Pinpoint the cell where the given text exists, returning its [X, Y] midpoint coordinate. 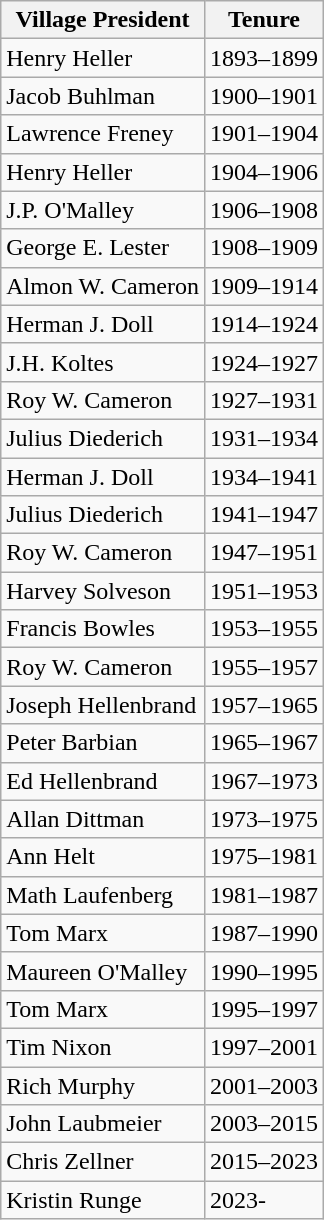
J.P. O'Malley [103, 210]
1947–1951 [264, 553]
1973–1975 [264, 819]
Allan Dittman [103, 819]
Joseph Hellenbrand [103, 705]
2023- [264, 1200]
1997–2001 [264, 1047]
1931–1934 [264, 438]
1995–1997 [264, 1009]
1904–1906 [264, 172]
1906–1908 [264, 210]
1975–1981 [264, 857]
Lawrence Freney [103, 134]
1981–1987 [264, 895]
Almon W. Cameron [103, 286]
Ann Helt [103, 857]
2001–2003 [264, 1085]
1987–1990 [264, 933]
1967–1973 [264, 781]
Harvey Solveson [103, 591]
1893–1899 [264, 58]
1934–1941 [264, 477]
Chris Zellner [103, 1162]
Ed Hellenbrand [103, 781]
2003–2015 [264, 1124]
George E. Lester [103, 248]
1990–1995 [264, 971]
Village President [103, 20]
1908–1909 [264, 248]
1951–1953 [264, 591]
1965–1967 [264, 743]
1957–1965 [264, 705]
1955–1957 [264, 667]
1941–1947 [264, 515]
Francis Bowles [103, 629]
Maureen O'Malley [103, 971]
2015–2023 [264, 1162]
1924–1927 [264, 362]
John Laubmeier [103, 1124]
Peter Barbian [103, 743]
Tenure [264, 20]
1927–1931 [264, 400]
1914–1924 [264, 324]
1900–1901 [264, 96]
Kristin Runge [103, 1200]
1953–1955 [264, 629]
Math Laufenberg [103, 895]
J.H. Koltes [103, 362]
Tim Nixon [103, 1047]
1909–1914 [264, 286]
1901–1904 [264, 134]
Rich Murphy [103, 1085]
Jacob Buhlman [103, 96]
